Provide the [X, Y] coordinate of the cell's center where the given text is located.  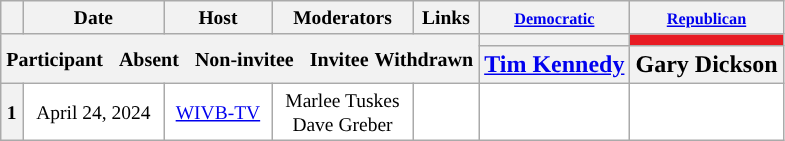
Gary Dickson [706, 64]
April 24, 2024 [94, 112]
Date [94, 18]
1 [12, 112]
Republican [706, 18]
WIVB-TV [218, 112]
Moderators [343, 18]
Host [218, 18]
Tim Kennedy [554, 64]
Democratic [554, 18]
Marlee TuskesDave Greber [343, 112]
Participant Absent Non-invitee Invitee Withdrawn [240, 58]
Links [446, 18]
